Extract the (X, Y) coordinate from the center of the cell holding the provided text.  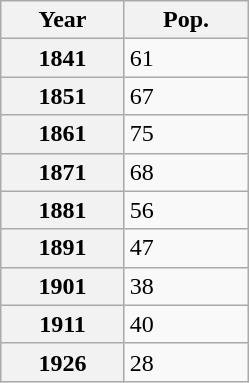
1911 (63, 324)
56 (186, 210)
1851 (63, 96)
67 (186, 96)
1926 (63, 362)
38 (186, 286)
1871 (63, 172)
1901 (63, 286)
1861 (63, 134)
1881 (63, 210)
Pop. (186, 20)
40 (186, 324)
1841 (63, 58)
68 (186, 172)
28 (186, 362)
61 (186, 58)
75 (186, 134)
47 (186, 248)
Year (63, 20)
1891 (63, 248)
